Pinpoint the cell where the given text exists, returning its (X, Y) midpoint coordinate. 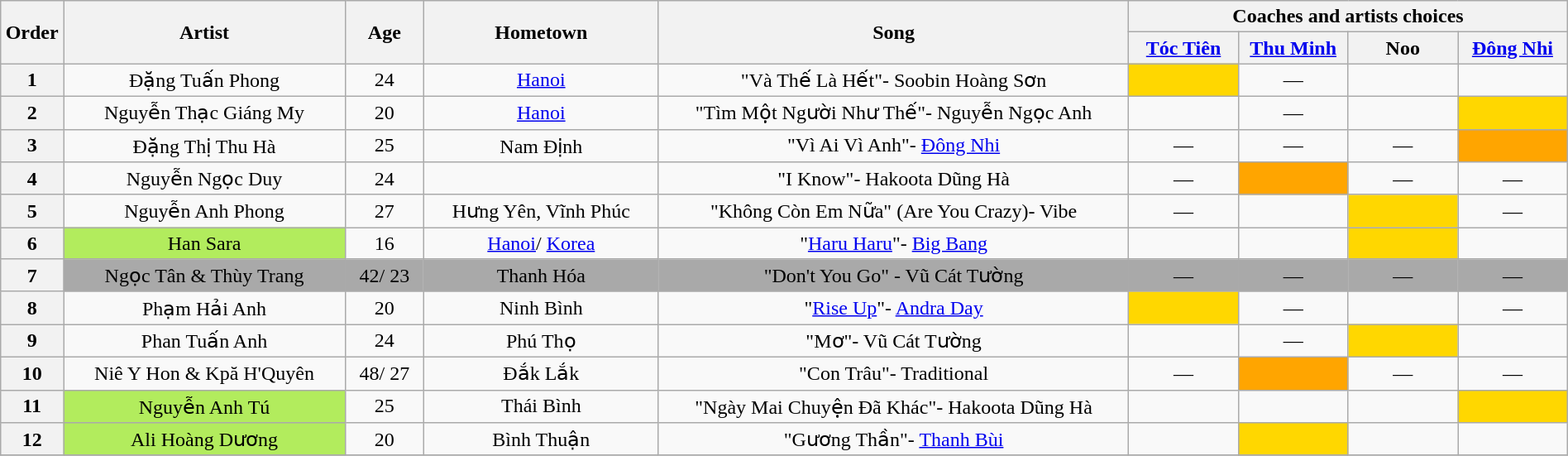
Đông Nhi (1513, 48)
"Và Thế Là Hết"- Soobin Hoàng Sơn (893, 80)
Thái Bình (541, 406)
3 (32, 146)
42/ 23 (385, 276)
9 (32, 341)
6 (32, 243)
"I Know"- Hakoota Dũng Hà (893, 179)
Song (893, 32)
Ali Hoàng Dương (205, 439)
Han Sara (205, 243)
"Rise Up"- Andra Day (893, 308)
Phú Thọ (541, 341)
Nguyễn Ngọc Duy (205, 179)
Hometown (541, 32)
12 (32, 439)
Đặng Thị Thu Hà (205, 146)
48/ 27 (385, 373)
10 (32, 373)
Hưng Yên, Vĩnh Phúc (541, 211)
16 (385, 243)
"Mơ"- Vũ Cát Tường (893, 341)
Tóc Tiên (1184, 48)
Niê Y Hon & Kpă H'Quyên (205, 373)
Ninh Bình (541, 308)
"Haru Haru"- Big Bang (893, 243)
8 (32, 308)
Phan Tuấn Anh (205, 341)
Thu Minh (1293, 48)
27 (385, 211)
11 (32, 406)
Nguyễn Anh Phong (205, 211)
"Không Còn Em Nữa" (Are You Crazy)- Vibe (893, 211)
4 (32, 179)
"Ngày Mai Chuyện Đã Khác"- Hakoota Dũng Hà (893, 406)
Artist (205, 32)
"Tìm Một Người Như Thế"- Nguyễn Ngọc Anh (893, 113)
Age (385, 32)
"Don't You Go" - Vũ Cát Tường (893, 276)
Ngọc Tân & Thùy Trang (205, 276)
"Gương Thần"- Thanh Bùi (893, 439)
Bình Thuận (541, 439)
7 (32, 276)
Thanh Hóa (541, 276)
Hanoi/ Korea (541, 243)
5 (32, 211)
2 (32, 113)
Phạm Hải Anh (205, 308)
1 (32, 80)
Nguyễn Thạc Giáng My (205, 113)
"Vì Ai Vì Anh"- Đông Nhi (893, 146)
"Con Trâu"- Traditional (893, 373)
Đắk Lắk (541, 373)
Coaches and artists choices (1348, 17)
Noo (1403, 48)
Nam Định (541, 146)
Order (32, 32)
Đặng Tuấn Phong (205, 80)
Nguyễn Anh Tú (205, 406)
